Search for the cell housing the specified text and yield its (x, y) center coordinate. 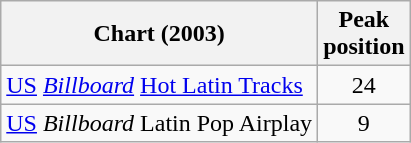
9 (364, 123)
Chart (2003) (160, 34)
US Billboard Latin Pop Airplay (160, 123)
Peakposition (364, 34)
US Billboard Hot Latin Tracks (160, 85)
24 (364, 85)
